Return (X, Y) of the center of cell containing provided text 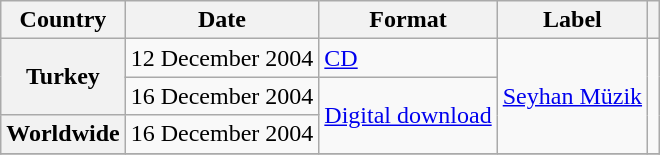
Turkey (63, 77)
Label (572, 20)
Seyhan Müzik (572, 96)
Format (408, 20)
12 December 2004 (222, 58)
Worldwide (63, 134)
CD (408, 58)
Date (222, 20)
Country (63, 20)
Digital download (408, 115)
